Detect which cell encompasses the target text, then output its (x, y) center coordinate. 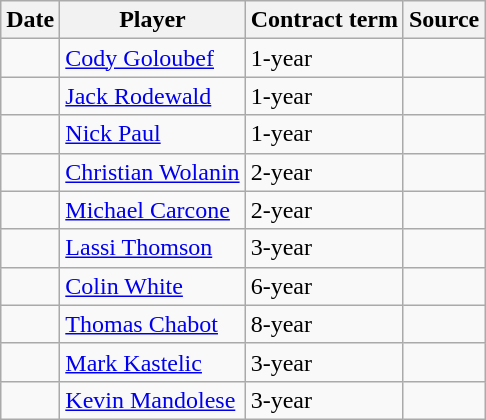
6-year (324, 286)
Contract term (324, 20)
Thomas Chabot (152, 324)
8-year (324, 324)
Mark Kastelic (152, 362)
Colin White (152, 286)
Lassi Thomson (152, 248)
Michael Carcone (152, 210)
Nick Paul (152, 134)
Kevin Mandolese (152, 400)
Jack Rodewald (152, 96)
Cody Goloubef (152, 58)
Source (444, 20)
Christian Wolanin (152, 172)
Player (152, 20)
Date (30, 20)
